Detect which cell encompasses the target text, then output its [x, y] center coordinate. 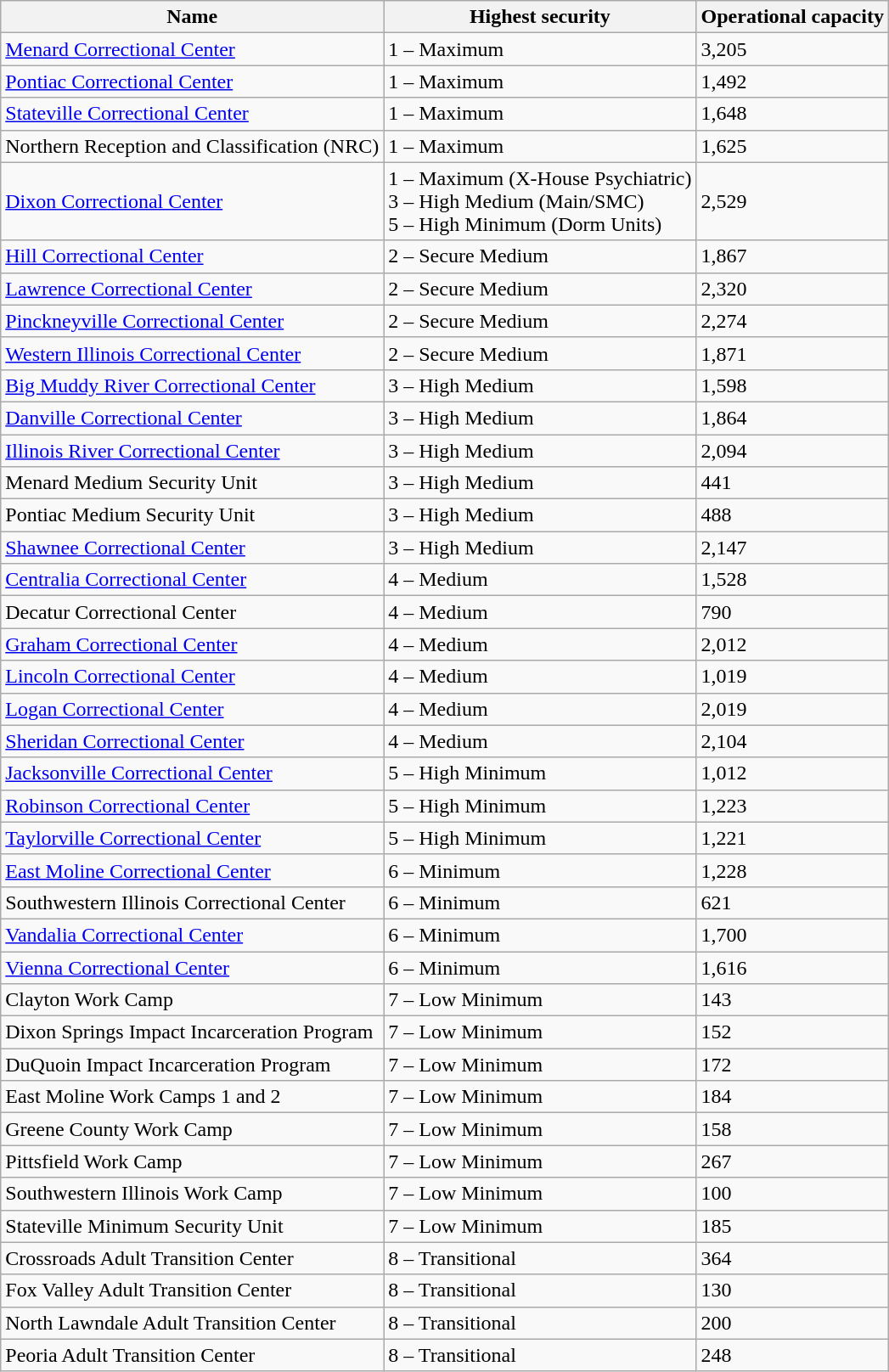
267 [792, 1161]
Danville Correctional Center [192, 418]
441 [792, 483]
Illinois River Correctional Center [192, 451]
Fox Valley Adult Transition Center [192, 1290]
Pontiac Medium Security Unit [192, 515]
Pinckneyville Correctional Center [192, 321]
Northern Reception and Classification (NRC) [192, 146]
Name [192, 17]
1,019 [792, 677]
Menard Medium Security Unit [192, 483]
2,094 [792, 451]
Vienna Correctional Center [192, 967]
172 [792, 1065]
Hill Correctional Center [192, 256]
1,598 [792, 385]
2,320 [792, 289]
Highest security [540, 17]
Logan Correctional Center [192, 709]
Operational capacity [792, 17]
1,223 [792, 806]
185 [792, 1226]
1,228 [792, 870]
1 – Maximum (X-House Psychiatric) 3 – High Medium (Main/SMC) 5 – High Minimum (Dorm Units) [540, 201]
Taylorville Correctional Center [192, 838]
184 [792, 1097]
Stateville Correctional Center [192, 114]
Crossroads Adult Transition Center [192, 1258]
1,648 [792, 114]
1,864 [792, 418]
158 [792, 1129]
2,012 [792, 644]
1,012 [792, 773]
2,274 [792, 321]
Southwestern Illinois Correctional Center [192, 902]
Clayton Work Camp [192, 1000]
Menard Correctional Center [192, 49]
2,529 [792, 201]
152 [792, 1032]
Greene County Work Camp [192, 1129]
200 [792, 1323]
1,616 [792, 967]
East Moline Work Camps 1 and 2 [192, 1097]
Decatur Correctional Center [192, 612]
Pittsfield Work Camp [192, 1161]
3,205 [792, 49]
Lawrence Correctional Center [192, 289]
Shawnee Correctional Center [192, 548]
1,867 [792, 256]
1,492 [792, 82]
130 [792, 1290]
Pontiac Correctional Center [192, 82]
Dixon Springs Impact Incarceration Program [192, 1032]
Western Illinois Correctional Center [192, 353]
East Moline Correctional Center [192, 870]
1,700 [792, 935]
Big Muddy River Correctional Center [192, 385]
790 [792, 612]
Graham Correctional Center [192, 644]
100 [792, 1194]
Stateville Minimum Security Unit [192, 1226]
364 [792, 1258]
2,019 [792, 709]
1,528 [792, 580]
1,625 [792, 146]
248 [792, 1355]
Centralia Correctional Center [192, 580]
2,104 [792, 741]
Southwestern Illinois Work Camp [192, 1194]
1,221 [792, 838]
Robinson Correctional Center [192, 806]
North Lawndale Adult Transition Center [192, 1323]
621 [792, 902]
DuQuoin Impact Incarceration Program [192, 1065]
Jacksonville Correctional Center [192, 773]
Vandalia Correctional Center [192, 935]
Peoria Adult Transition Center [192, 1355]
Lincoln Correctional Center [192, 677]
2,147 [792, 548]
Sheridan Correctional Center [192, 741]
488 [792, 515]
143 [792, 1000]
1,871 [792, 353]
Dixon Correctional Center [192, 201]
